Return the [x, y] coordinate for the center point of the cell that contains the specified text.  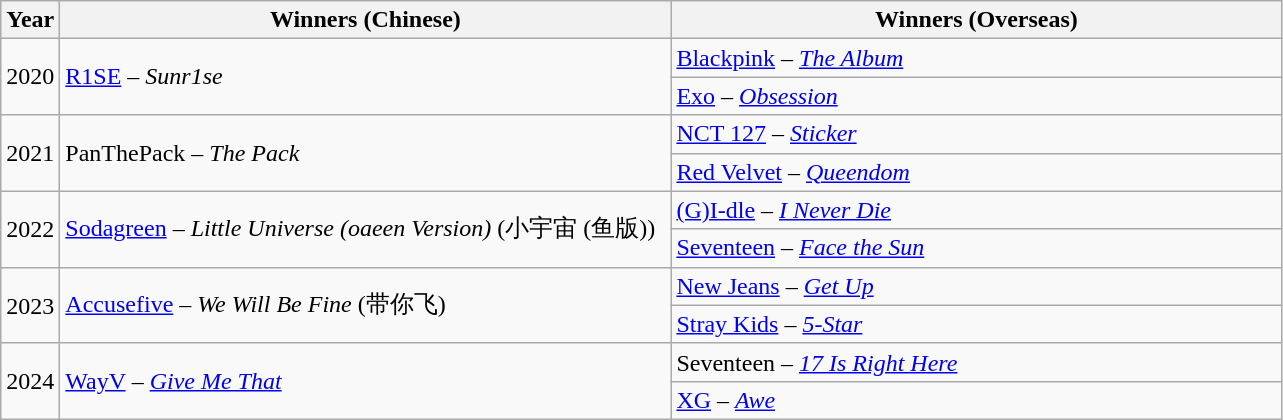
Seventeen – 17 Is Right Here [976, 362]
2022 [30, 229]
PanThePack – The Pack [366, 153]
Year [30, 20]
2023 [30, 305]
Winners (Overseas) [976, 20]
2024 [30, 381]
Red Velvet – Queendom [976, 172]
Exo – Obsession [976, 96]
2021 [30, 153]
Sodagreen – Little Universe (oaeen Version) (小宇宙 (鱼版)) [366, 229]
XG – Awe [976, 400]
2020 [30, 77]
Stray Kids – 5-Star [976, 324]
(G)I-dle – I Never Die [976, 210]
Seventeen – Face the Sun [976, 248]
NCT 127 – Sticker [976, 134]
Winners (Chinese) [366, 20]
New Jeans – Get Up [976, 286]
WayV – Give Me That [366, 381]
Accusefive – We Will Be Fine (带你飞) [366, 305]
R1SE – Sunr1se [366, 77]
Blackpink – The Album [976, 58]
